Search for the cell housing the specified text and yield its [X, Y] center coordinate. 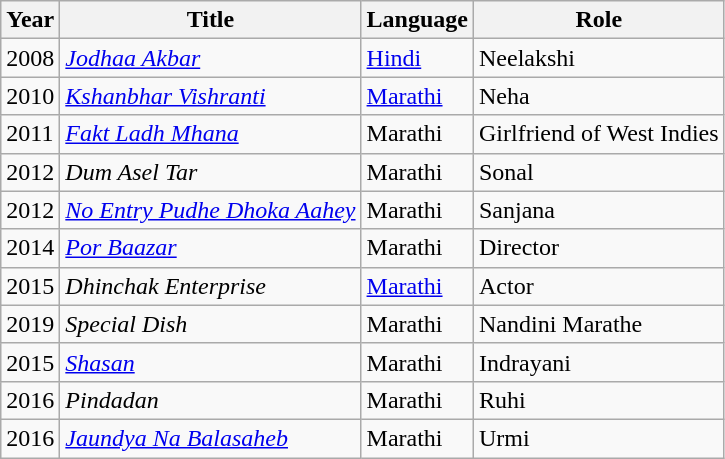
Year [30, 20]
2019 [30, 324]
2008 [30, 58]
Nandini Marathe [598, 324]
Sanjana [598, 210]
Role [598, 20]
2010 [30, 96]
Ruhi [598, 400]
Special Dish [210, 324]
Indrayani [598, 362]
Jaundya Na Balasaheb [210, 438]
Kshanbhar Vishranti [210, 96]
2014 [30, 248]
Title [210, 20]
Girlfriend of West Indies [598, 134]
Fakt Ladh Mhana [210, 134]
Shasan [210, 362]
Urmi [598, 438]
Pindadan [210, 400]
Language [417, 20]
Sonal [598, 172]
Dhinchak Enterprise [210, 286]
Actor [598, 286]
Neha [598, 96]
Hindi [417, 58]
Por Baazar [210, 248]
Dum Asel Tar [210, 172]
Neelakshi [598, 58]
2011 [30, 134]
Jodhaa Akbar [210, 58]
No Entry Pudhe Dhoka Aahey [210, 210]
Director [598, 248]
